Determine the [X, Y] coordinate at the center of the cell enclosing the given text.  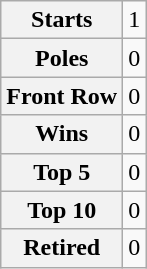
Wins [62, 134]
1 [134, 20]
Retired [62, 248]
Poles [62, 58]
Front Row [62, 96]
Top 5 [62, 172]
Starts [62, 20]
Top 10 [62, 210]
